Identify which cell holds the provided text, then report its (X, Y) central coordinate. 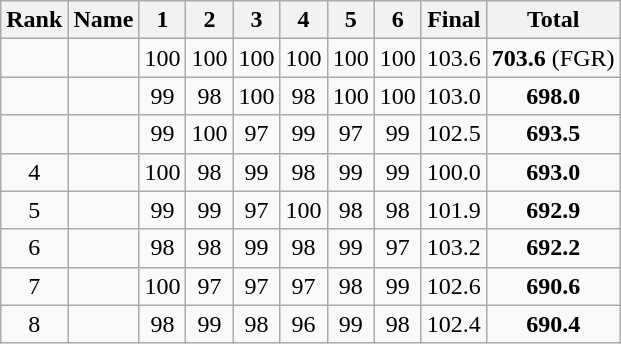
102.4 (454, 324)
Total (553, 20)
102.5 (454, 134)
101.9 (454, 210)
103.6 (454, 58)
Rank (34, 20)
690.6 (553, 286)
690.4 (553, 324)
1 (162, 20)
7 (34, 286)
Final (454, 20)
103.0 (454, 96)
2 (210, 20)
100.0 (454, 172)
Name (104, 20)
102.6 (454, 286)
698.0 (553, 96)
703.6 (FGR) (553, 58)
3 (256, 20)
693.0 (553, 172)
692.9 (553, 210)
103.2 (454, 248)
8 (34, 324)
692.2 (553, 248)
96 (304, 324)
693.5 (553, 134)
